Locate the cell with the specified text and output its (X, Y) center coordinate. 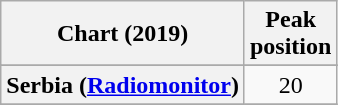
Chart (2019) (123, 34)
Peakposition (290, 34)
Serbia (Radiomonitor) (123, 85)
20 (290, 85)
